Capture the cell that displays the provided text and extract its [X, Y] central coordinate. 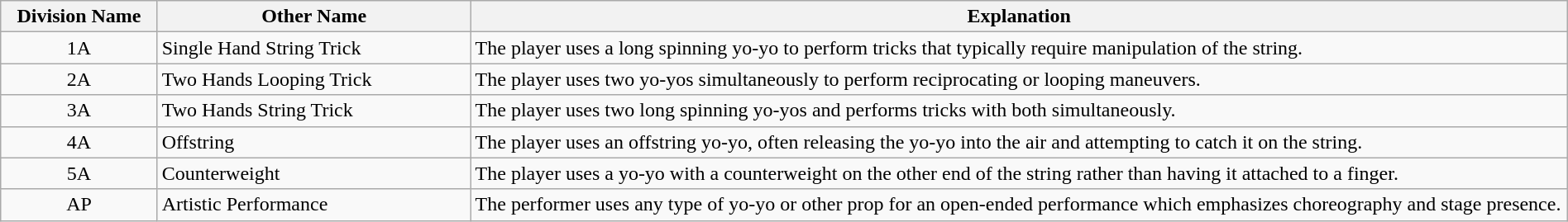
The performer uses any type of yo-yo or other prop for an open-ended performance which emphasizes choreography and stage presence. [1019, 205]
Explanation [1019, 17]
5A [79, 173]
4A [79, 142]
1A [79, 48]
3A [79, 111]
2A [79, 79]
The player uses a yo-yo with a counterweight on the other end of the string rather than having it attached to a finger. [1019, 173]
Two Hands Looping Trick [314, 79]
The player uses two yo-yos simultaneously to perform reciprocating or looping maneuvers. [1019, 79]
Division Name [79, 17]
The player uses an offstring yo-yo, often releasing the yo-yo into the air and attempting to catch it on the string. [1019, 142]
Artistic Performance [314, 205]
Two Hands String Trick [314, 111]
Offstring [314, 142]
The player uses a long spinning yo-yo to perform tricks that typically require manipulation of the string. [1019, 48]
Counterweight [314, 173]
The player uses two long spinning yo-yos and performs tricks with both simultaneously. [1019, 111]
Other Name [314, 17]
AP [79, 205]
Single Hand String Trick [314, 48]
